Output the (x, y) coordinate of the center of the cell containing the given text.  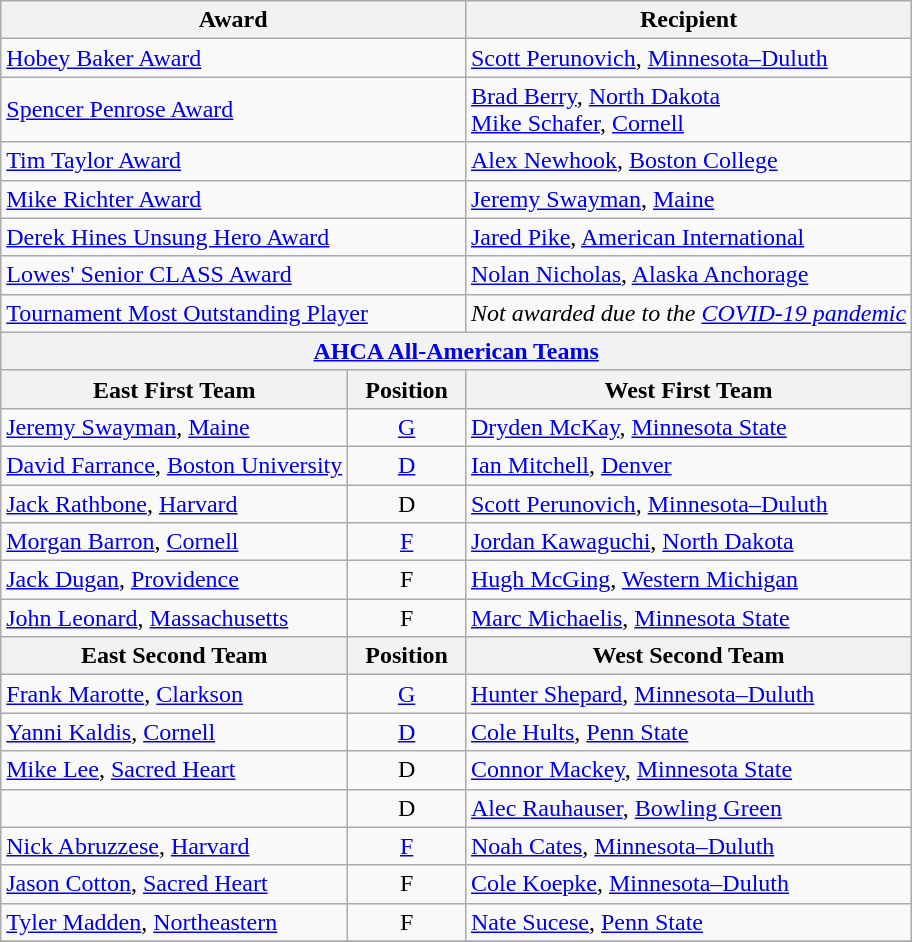
Cole Hults, Penn State (688, 732)
Alec Rauhauser, Bowling Green (688, 808)
Jordan Kawaguchi, North Dakota (688, 542)
AHCA All-American Teams (456, 351)
Hunter Shepard, Minnesota–Duluth (688, 694)
East First Team (174, 389)
East Second Team (174, 656)
Spencer Penrose Award (234, 110)
Hobey Baker Award (234, 58)
Jack Dugan, Providence (174, 580)
Derek Hines Unsung Hero Award (234, 237)
Alex Newhook, Boston College (688, 161)
Nick Abruzzese, Harvard (174, 846)
Award (234, 20)
Jared Pike, American International (688, 237)
Yanni Kaldis, Cornell (174, 732)
West Second Team (688, 656)
Mike Richter Award (234, 199)
Lowes' Senior CLASS Award (234, 275)
Brad Berry, North DakotaMike Schafer, Cornell (688, 110)
Connor Mackey, Minnesota State (688, 770)
Cole Koepke, Minnesota–Duluth (688, 884)
Tim Taylor Award (234, 161)
Tyler Madden, Northeastern (174, 922)
Not awarded due to the COVID-19 pandemic (688, 313)
Nolan Nicholas, Alaska Anchorage (688, 275)
Noah Cates, Minnesota–Duluth (688, 846)
Dryden McKay, Minnesota State (688, 427)
John Leonard, Massachusetts (174, 618)
Tournament Most Outstanding Player (234, 313)
Ian Mitchell, Denver (688, 465)
Recipient (688, 20)
Mike Lee, Sacred Heart (174, 770)
Nate Sucese, Penn State (688, 922)
West First Team (688, 389)
Hugh McGing, Western Michigan (688, 580)
David Farrance, Boston University (174, 465)
Jack Rathbone, Harvard (174, 503)
Jason Cotton, Sacred Heart (174, 884)
Marc Michaelis, Minnesota State (688, 618)
Morgan Barron, Cornell (174, 542)
Frank Marotte, Clarkson (174, 694)
